Determine the (X, Y) coordinate at the center of the cell enclosing the given text.  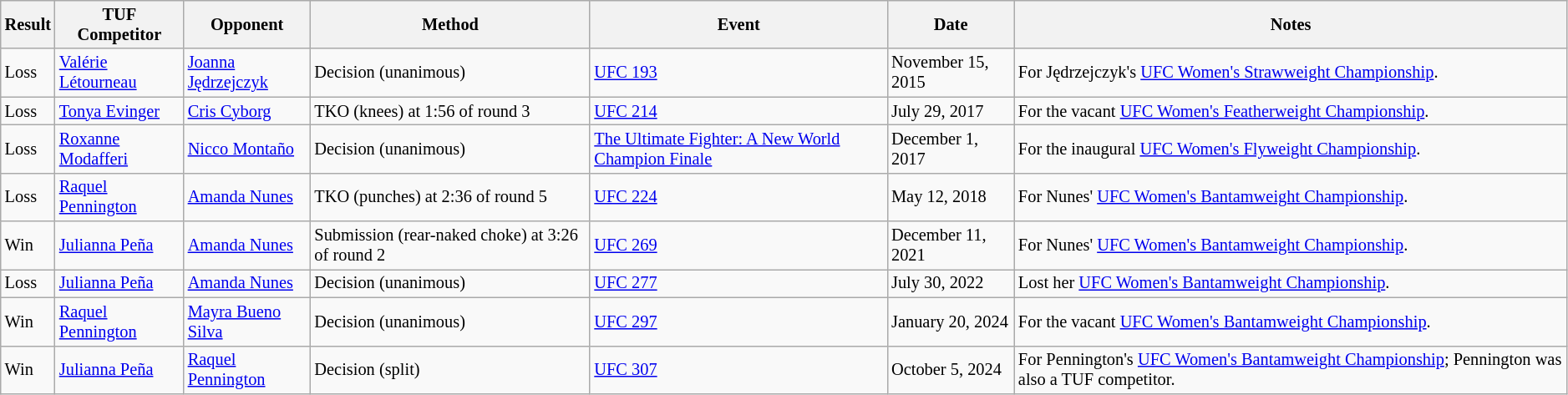
UFC 277 (738, 283)
UFC 297 (738, 322)
Date (951, 24)
TKO (knees) at 1:56 of round 3 (449, 111)
Roxanne Modafferi (119, 149)
May 12, 2018 (951, 197)
TKO (punches) at 2:36 of round 5 (449, 197)
December 11, 2021 (951, 246)
UFC 193 (738, 73)
TUF Competitor (119, 24)
UFC 224 (738, 197)
Cris Cyborg (247, 111)
UFC 214 (738, 111)
December 1, 2017 (951, 149)
Event (738, 24)
Tonya Evinger (119, 111)
Valérie Létourneau (119, 73)
Lost her UFC Women's Bantamweight Championship. (1291, 283)
July 30, 2022 (951, 283)
Result (28, 24)
January 20, 2024 (951, 322)
July 29, 2017 (951, 111)
The Ultimate Fighter: A New World Champion Finale (738, 149)
For Pennington's UFC Women's Bantamweight Championship; Pennington was also a TUF competitor. (1291, 370)
For the vacant UFC Women's Bantamweight Championship. (1291, 322)
Decision (split) (449, 370)
Submission (rear-naked choke) at 3:26 of round 2 (449, 246)
For the vacant UFC Women's Featherweight Championship. (1291, 111)
Method (449, 24)
November 15, 2015 (951, 73)
Opponent (247, 24)
October 5, 2024 (951, 370)
Notes (1291, 24)
For the inaugural UFC Women's Flyweight Championship. (1291, 149)
Mayra Bueno Silva (247, 322)
UFC 269 (738, 246)
Nicco Montaño (247, 149)
For Jędrzejczyk's UFC Women's Strawweight Championship. (1291, 73)
UFC 307 (738, 370)
Joanna Jędrzejczyk (247, 73)
